Determine the (x, y) coordinate at the center of the cell enclosing the given text.  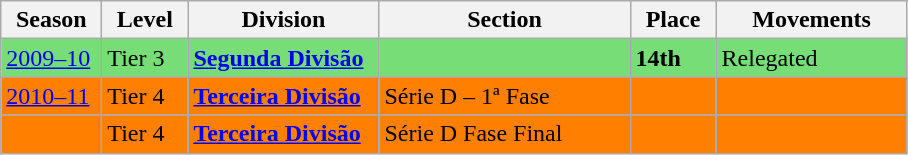
Season (52, 20)
Place (673, 20)
Section (504, 20)
Tier 3 (145, 58)
2009–10 (52, 58)
Division (284, 20)
Série D Fase Final (504, 134)
Relegated (812, 58)
2010–11 (52, 96)
Segunda Divisão (284, 58)
Série D – 1ª Fase (504, 96)
Movements (812, 20)
Level (145, 20)
14th (673, 58)
